Return the [x, y] coordinate for the center point of the cell that contains the specified text.  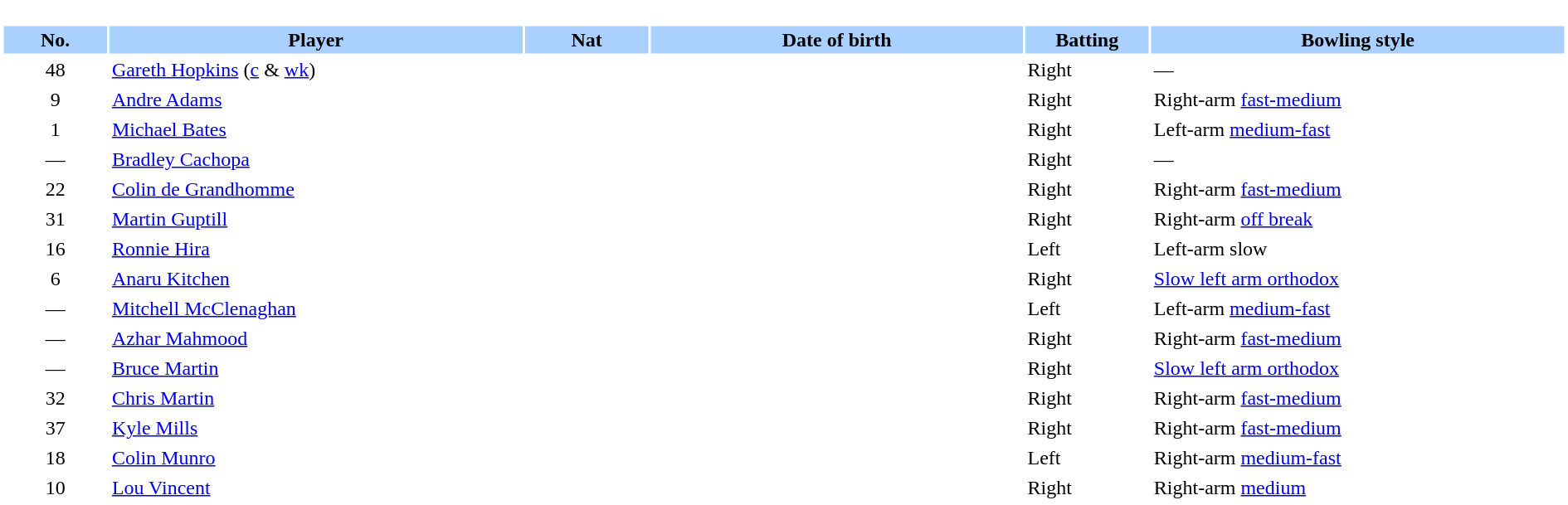
Lou Vincent [316, 488]
Martin Guptill [316, 219]
No. [55, 40]
1 [55, 129]
16 [55, 249]
10 [55, 488]
9 [55, 100]
Bruce Martin [316, 368]
Colin de Grandhomme [316, 189]
Player [316, 40]
Colin Munro [316, 458]
Bradley Cachopa [316, 159]
Ronnie Hira [316, 249]
Mitchell McClenaghan [316, 308]
Michael Bates [316, 129]
Bowling style [1358, 40]
Chris Martin [316, 398]
Andre Adams [316, 100]
32 [55, 398]
48 [55, 70]
Gareth Hopkins (c & wk) [316, 70]
22 [55, 189]
Nat [586, 40]
18 [55, 458]
Batting [1087, 40]
Azhar Mahmood [316, 338]
Right-arm off break [1358, 219]
Left-arm slow [1358, 249]
Right-arm medium [1358, 488]
Right-arm medium-fast [1358, 458]
31 [55, 219]
6 [55, 279]
Anaru Kitchen [316, 279]
37 [55, 428]
Date of birth [837, 40]
Kyle Mills [316, 428]
